Search for the cell housing the specified text and yield its [X, Y] center coordinate. 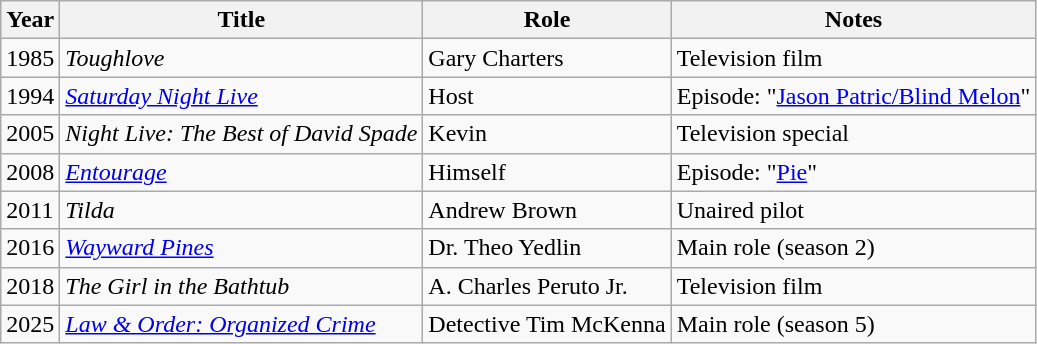
The Girl in the Bathtub [242, 286]
Toughlove [242, 58]
1994 [30, 96]
Main role (season 5) [854, 324]
A. Charles Peruto Jr. [547, 286]
Notes [854, 20]
Saturday Night Live [242, 96]
1985 [30, 58]
Title [242, 20]
Tilda [242, 210]
Main role (season 2) [854, 248]
2025 [30, 324]
Wayward Pines [242, 248]
Night Live: The Best of David Spade [242, 134]
Law & Order: Organized Crime [242, 324]
2018 [30, 286]
2008 [30, 172]
Himself [547, 172]
Episode: "Jason Patric/Blind Melon" [854, 96]
Television special [854, 134]
Episode: "Pie" [854, 172]
Kevin [547, 134]
Role [547, 20]
Entourage [242, 172]
Detective Tim McKenna [547, 324]
Unaired pilot [854, 210]
Year [30, 20]
2011 [30, 210]
Andrew Brown [547, 210]
Gary Charters [547, 58]
Host [547, 96]
Dr. Theo Yedlin [547, 248]
2005 [30, 134]
2016 [30, 248]
